Determine the [x, y] coordinate at the center of the cell enclosing the given text.  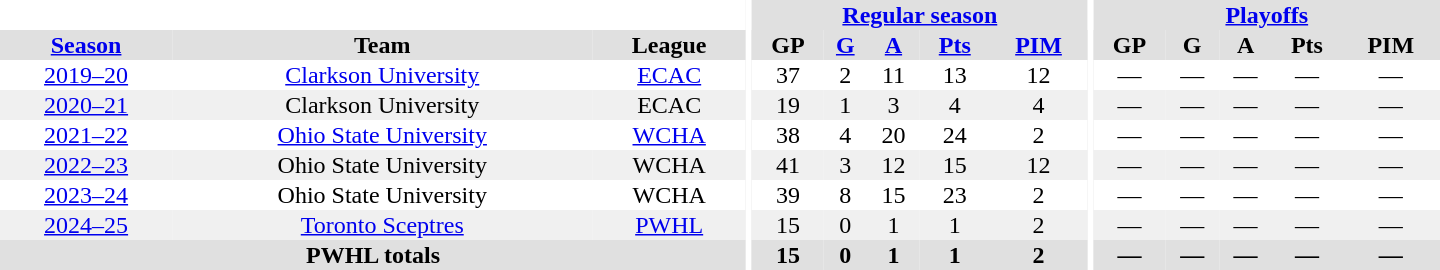
2023–24 [86, 195]
2022–23 [86, 165]
8 [846, 195]
2021–22 [86, 135]
19 [788, 105]
League [669, 45]
Toronto Sceptres [382, 225]
39 [788, 195]
PWHL totals [373, 255]
2019–20 [86, 75]
2024–25 [86, 225]
11 [894, 75]
13 [954, 75]
20 [894, 135]
41 [788, 165]
38 [788, 135]
37 [788, 75]
Regular season [920, 15]
2020–21 [86, 105]
Playoffs [1267, 15]
23 [954, 195]
Team [382, 45]
PWHL [669, 225]
Season [86, 45]
24 [954, 135]
